Output the [x, y] coordinate of the center of the cell containing the given text.  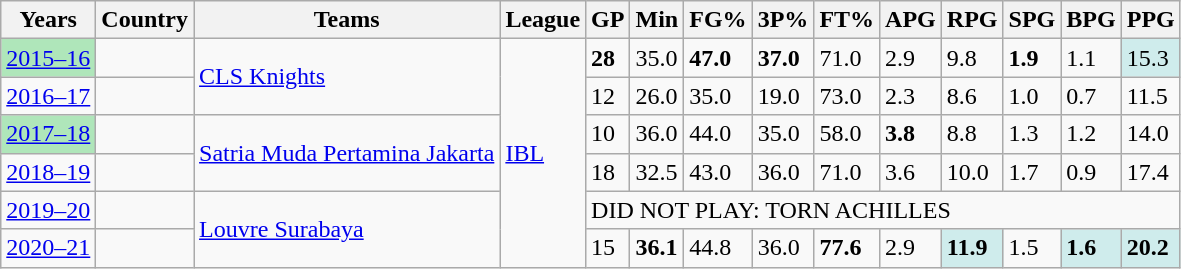
Min [657, 20]
11.9 [972, 248]
26.0 [657, 96]
44.8 [718, 248]
20.2 [1150, 248]
1.3 [1032, 134]
1.5 [1032, 248]
1.2 [1091, 134]
FT% [847, 20]
15 [608, 248]
2019–20 [48, 210]
1.0 [1032, 96]
DID NOT PLAY: TORN ACHILLES [884, 210]
9.8 [972, 58]
28 [608, 58]
IBL [543, 153]
2.3 [911, 96]
Teams [347, 20]
PPG [1150, 20]
18 [608, 172]
League [543, 20]
12 [608, 96]
44.0 [718, 134]
3.6 [911, 172]
8.8 [972, 134]
2018–19 [48, 172]
36.1 [657, 248]
RPG [972, 20]
FG% [718, 20]
58.0 [847, 134]
10 [608, 134]
2017–18 [48, 134]
1.1 [1091, 58]
73.0 [847, 96]
Satria Muda Pertamina Jakarta [347, 153]
SPG [1032, 20]
15.3 [1150, 58]
2016–17 [48, 96]
17.4 [1150, 172]
Years [48, 20]
Country [145, 20]
APG [911, 20]
0.9 [1091, 172]
32.5 [657, 172]
14.0 [1150, 134]
1.9 [1032, 58]
3P% [783, 20]
2020–21 [48, 248]
19.0 [783, 96]
11.5 [1150, 96]
47.0 [718, 58]
8.6 [972, 96]
77.6 [847, 248]
BPG [1091, 20]
3.8 [911, 134]
Louvre Surabaya [347, 229]
10.0 [972, 172]
2015–16 [48, 58]
1.6 [1091, 248]
GP [608, 20]
CLS Knights [347, 77]
43.0 [718, 172]
0.7 [1091, 96]
37.0 [783, 58]
1.7 [1032, 172]
